Identify which cell holds the provided text, then report its [X, Y] central coordinate. 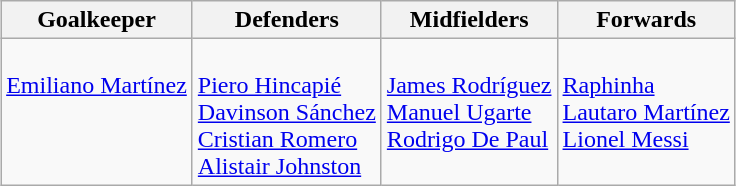
Piero Hincapié Davinson Sánchez Cristian Romero Alistair Johnston [286, 112]
Goalkeeper [97, 20]
Raphinha Lautaro Martínez Lionel Messi [646, 112]
Emiliano Martínez [97, 112]
James Rodríguez Manuel Ugarte Rodrigo De Paul [469, 112]
Forwards [646, 20]
Defenders [286, 20]
Midfielders [469, 20]
